Return (X, Y) of the center of cell containing provided text 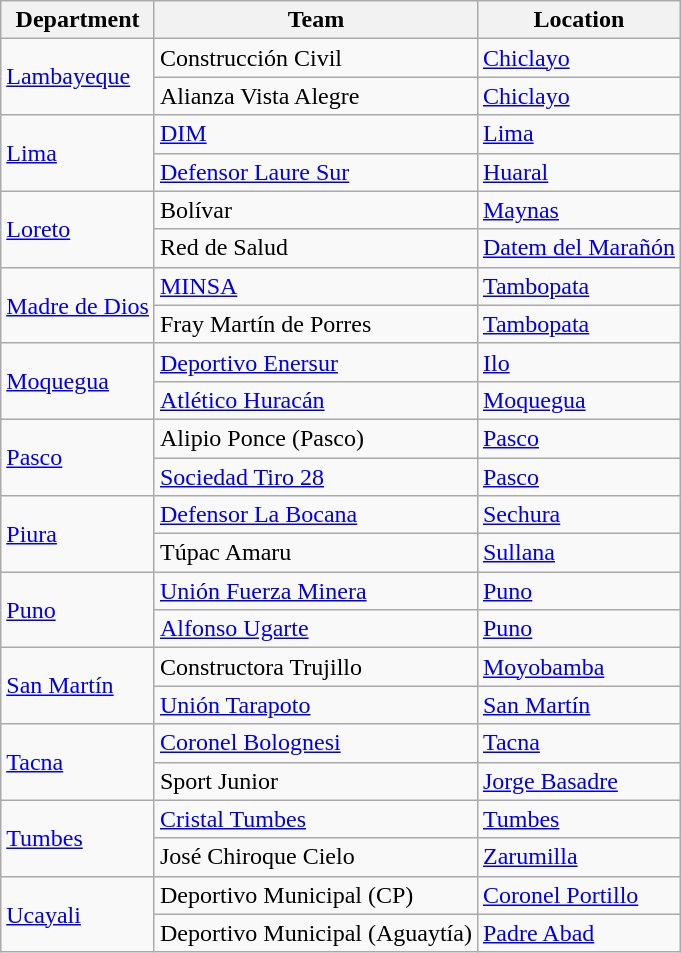
Location (578, 20)
Fray Martín de Porres (316, 324)
Sport Junior (316, 781)
Construcción Civil (316, 58)
Bolívar (316, 210)
Alfonso Ugarte (316, 629)
Huaral (578, 172)
Defensor Laure Sur (316, 172)
Cristal Tumbes (316, 819)
Unión Tarapoto (316, 705)
Datem del Marañón (578, 248)
MINSA (316, 286)
Atlético Huracán (316, 400)
Alianza Vista Alegre (316, 96)
Coronel Portillo (578, 895)
Constructora Trujillo (316, 667)
Ucayali (78, 914)
Piura (78, 534)
Zarumilla (578, 857)
Madre de Dios (78, 305)
Department (78, 20)
José Chiroque Cielo (316, 857)
Unión Fuerza Minera (316, 591)
Deportivo Enersur (316, 362)
Ilo (578, 362)
Team (316, 20)
Defensor La Bocana (316, 515)
DIM (316, 134)
Sociedad Tiro 28 (316, 477)
Coronel Bolognesi (316, 743)
Moyobamba (578, 667)
Deportivo Municipal (Aguaytía) (316, 933)
Lambayeque (78, 77)
Padre Abad (578, 933)
Túpac Amaru (316, 553)
Jorge Basadre (578, 781)
Sechura (578, 515)
Alipio Ponce (Pasco) (316, 438)
Maynas (578, 210)
Sullana (578, 553)
Loreto (78, 229)
Red de Salud (316, 248)
Deportivo Municipal (CP) (316, 895)
